Output the (x, y) coordinate of the center of the cell containing the given text.  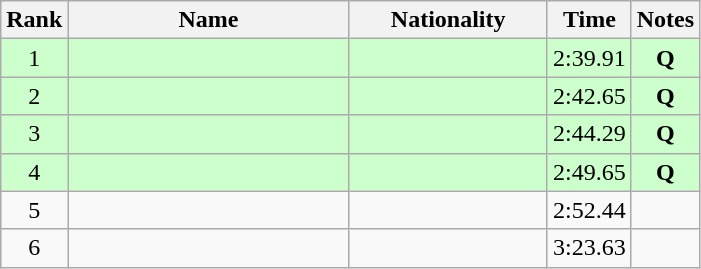
Rank (34, 20)
Time (589, 20)
2 (34, 96)
2:44.29 (589, 134)
2:49.65 (589, 172)
3 (34, 134)
2:42.65 (589, 96)
2:52.44 (589, 210)
4 (34, 172)
1 (34, 58)
Notes (665, 20)
3:23.63 (589, 248)
Nationality (448, 20)
5 (34, 210)
6 (34, 248)
Name (208, 20)
2:39.91 (589, 58)
